Return the (X, Y) coordinate for the center point of the cell that contains the specified text.  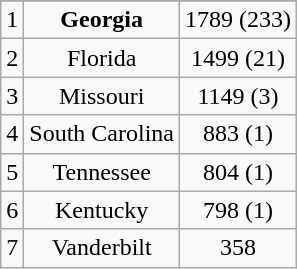
Florida (102, 58)
Tennessee (102, 172)
4 (12, 134)
Vanderbilt (102, 248)
1789 (233) (238, 20)
804 (1) (238, 172)
358 (238, 248)
1149 (3) (238, 96)
7 (12, 248)
Missouri (102, 96)
1 (12, 20)
Kentucky (102, 210)
1499 (21) (238, 58)
883 (1) (238, 134)
South Carolina (102, 134)
6 (12, 210)
3 (12, 96)
2 (12, 58)
Georgia (102, 20)
5 (12, 172)
798 (1) (238, 210)
